Return the (X, Y) coordinate for the center point of the cell that contains the specified text.  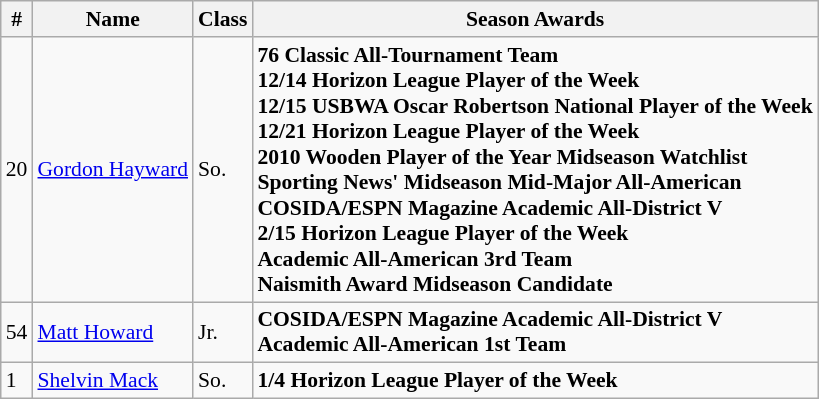
20 (17, 170)
Name (112, 19)
Class (222, 19)
# (17, 19)
Season Awards (534, 19)
Matt Howard (112, 332)
Gordon Hayward (112, 170)
Shelvin Mack (112, 381)
COSIDA/ESPN Magazine Academic All-District VAcademic All-American 1st Team (534, 332)
1/4 Horizon League Player of the Week (534, 381)
1 (17, 381)
54 (17, 332)
Jr. (222, 332)
